Extract the (X, Y) coordinate from the center of the cell holding the provided text.  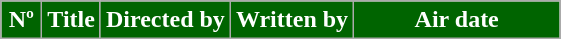
Air date (457, 20)
Nº (22, 20)
Directed by (165, 20)
Written by (292, 20)
Title (72, 20)
